Search for the cell housing the specified text and yield its (X, Y) center coordinate. 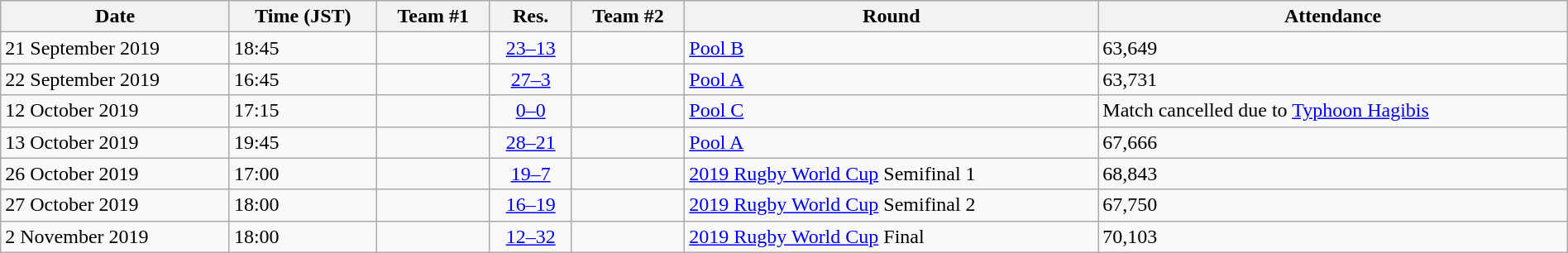
Res. (531, 17)
27 October 2019 (116, 205)
2 November 2019 (116, 236)
19:45 (303, 142)
70,103 (1333, 236)
16–19 (531, 205)
Time (JST) (303, 17)
Team #1 (433, 17)
67,666 (1333, 142)
17:15 (303, 111)
22 September 2019 (116, 79)
68,843 (1333, 174)
Attendance (1333, 17)
13 October 2019 (116, 142)
21 September 2019 (116, 48)
12 October 2019 (116, 111)
Pool C (892, 111)
27–3 (531, 79)
2019 Rugby World Cup Semifinal 1 (892, 174)
Round (892, 17)
12–32 (531, 236)
Match cancelled due to Typhoon Hagibis (1333, 111)
67,750 (1333, 205)
26 October 2019 (116, 174)
2019 Rugby World Cup Semifinal 2 (892, 205)
Pool B (892, 48)
2019 Rugby World Cup Final (892, 236)
0–0 (531, 111)
63,731 (1333, 79)
17:00 (303, 174)
28–21 (531, 142)
16:45 (303, 79)
19–7 (531, 174)
23–13 (531, 48)
Date (116, 17)
63,649 (1333, 48)
Team #2 (628, 17)
18:45 (303, 48)
